Find where the given text appears and provide that cell's center as [X, Y] coordinate. 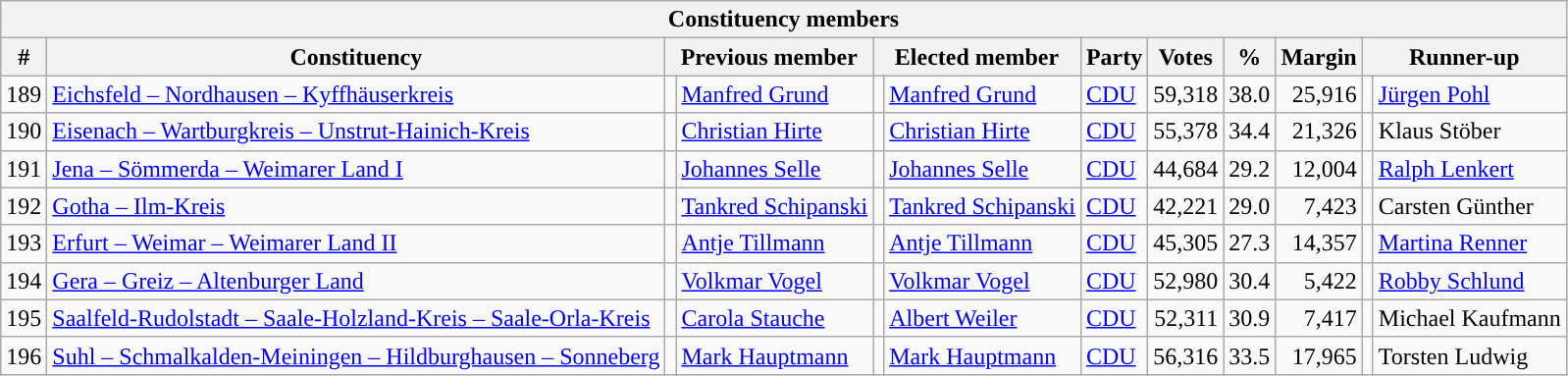
Ralph Lenkert [1470, 169]
Constituency members [784, 20]
Eisenach – Wartburgkreis – Unstrut-Hainich-Kreis [356, 132]
45,305 [1185, 243]
29.2 [1250, 169]
192 [24, 206]
52,311 [1185, 318]
Runner-up [1464, 57]
5,422 [1319, 281]
7,423 [1319, 206]
Gotha – Ilm-Kreis [356, 206]
7,417 [1319, 318]
191 [24, 169]
Saalfeld-Rudolstadt – Saale-Holzland-Kreis – Saale-Orla-Kreis [356, 318]
25,916 [1319, 94]
Erfurt – Weimar – Weimarer Land II [356, 243]
17,965 [1319, 355]
38.0 [1250, 94]
Margin [1319, 57]
Jürgen Pohl [1470, 94]
# [24, 57]
44,684 [1185, 169]
195 [24, 318]
42,221 [1185, 206]
194 [24, 281]
Party [1114, 57]
Previous member [769, 57]
Gera – Greiz – Altenburger Land [356, 281]
34.4 [1250, 132]
33.5 [1250, 355]
Constituency [356, 57]
Suhl – Schmalkalden-Meiningen – Hildburghausen – Sonneberg [356, 355]
29.0 [1250, 206]
30.9 [1250, 318]
Michael Kaufmann [1470, 318]
30.4 [1250, 281]
Albert Weiler [983, 318]
Martina Renner [1470, 243]
52,980 [1185, 281]
Jena – Sömmerda – Weimarer Land I [356, 169]
% [1250, 57]
Votes [1185, 57]
59,318 [1185, 94]
193 [24, 243]
Elected member [977, 57]
Carola Stauche [775, 318]
27.3 [1250, 243]
Carsten Günther [1470, 206]
189 [24, 94]
14,357 [1319, 243]
Torsten Ludwig [1470, 355]
Eichsfeld – Nordhausen – Kyffhäuserkreis [356, 94]
190 [24, 132]
Klaus Stöber [1470, 132]
55,378 [1185, 132]
56,316 [1185, 355]
Robby Schlund [1470, 281]
196 [24, 355]
12,004 [1319, 169]
21,326 [1319, 132]
